Provide the [x, y] coordinate of the cell's center where the given text is located.  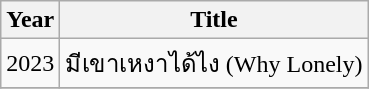
2023 [30, 64]
Title [214, 20]
Year [30, 20]
มีเขาเหงาได้ไง (Why Lonely) [214, 64]
